Capture the cell that displays the provided text and extract its (X, Y) central coordinate. 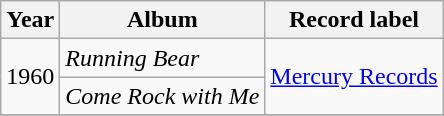
Running Bear (162, 58)
Year (30, 20)
Record label (354, 20)
1960 (30, 77)
Mercury Records (354, 77)
Come Rock with Me (162, 96)
Album (162, 20)
